Output the [X, Y] coordinate of the center of the cell containing the given text.  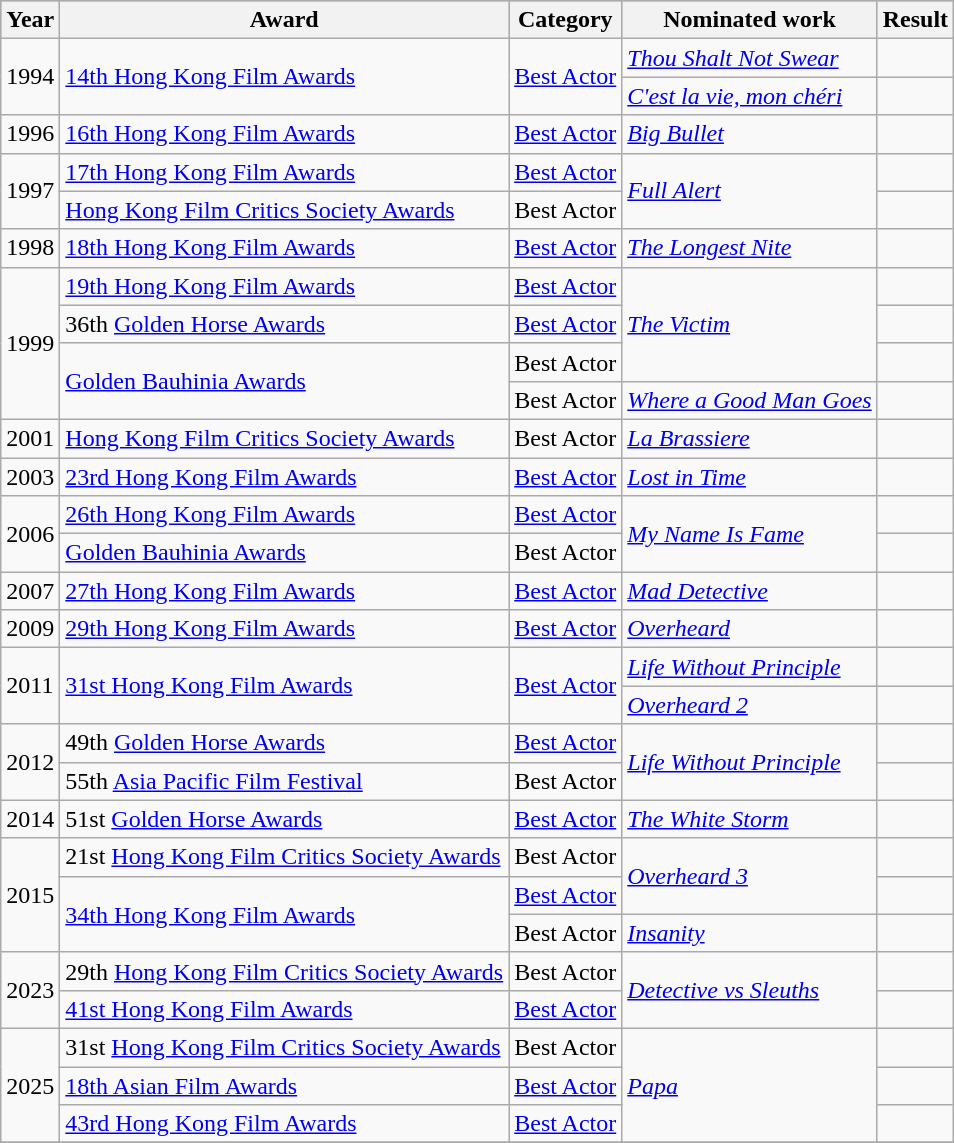
2011 [30, 686]
26th Hong Kong Film Awards [284, 515]
Detective vs Sleuths [750, 990]
19th Hong Kong Film Awards [284, 286]
49th Golden Horse Awards [284, 743]
The Victim [750, 324]
2006 [30, 534]
2009 [30, 629]
29th Hong Kong Film Awards [284, 629]
2007 [30, 591]
23rd Hong Kong Film Awards [284, 477]
55th Asia Pacific Film Festival [284, 781]
2023 [30, 990]
18th Hong Kong Film Awards [284, 248]
Thou Shalt Not Swear [750, 58]
2001 [30, 438]
La Brassiere [750, 438]
Result [915, 20]
Where a Good Man Goes [750, 400]
The White Storm [750, 819]
2003 [30, 477]
1999 [30, 343]
Category [566, 20]
Overheard 3 [750, 876]
Papa [750, 1085]
18th Asian Film Awards [284, 1085]
Full Alert [750, 191]
27th Hong Kong Film Awards [284, 591]
Award [284, 20]
2015 [30, 895]
34th Hong Kong Film Awards [284, 914]
31st Hong Kong Film Critics Society Awards [284, 1047]
Mad Detective [750, 591]
36th Golden Horse Awards [284, 324]
2012 [30, 762]
The Longest Nite [750, 248]
51st Golden Horse Awards [284, 819]
Year [30, 20]
2025 [30, 1085]
16th Hong Kong Film Awards [284, 134]
Lost in Time [750, 477]
43rd Hong Kong Film Awards [284, 1124]
Big Bullet [750, 134]
29th Hong Kong Film Critics Society Awards [284, 971]
31st Hong Kong Film Awards [284, 686]
1996 [30, 134]
Overheard 2 [750, 705]
1998 [30, 248]
C'est la vie, mon chéri [750, 96]
Nominated work [750, 20]
Overheard [750, 629]
17th Hong Kong Film Awards [284, 172]
Insanity [750, 933]
1994 [30, 77]
1997 [30, 191]
My Name Is Fame [750, 534]
21st Hong Kong Film Critics Society Awards [284, 857]
41st Hong Kong Film Awards [284, 1009]
2014 [30, 819]
14th Hong Kong Film Awards [284, 77]
